Capture the cell that displays the provided text and extract its (x, y) central coordinate. 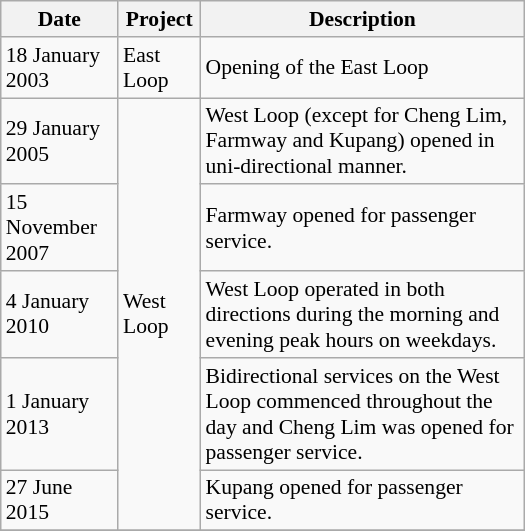
West Loop (except for Cheng Lim, Farmway and Kupang) opened in uni-directional manner. (362, 142)
West Loop (160, 314)
Bidirectional services on the West Loop commenced throughout the day and Cheng Lim was opened for passenger service. (362, 414)
15 November 2007 (60, 228)
Description (362, 19)
Kupang opened for passenger service. (362, 500)
1 January 2013 (60, 414)
Farmway opened for passenger service. (362, 228)
4 January 2010 (60, 314)
Project (160, 19)
Date (60, 19)
29 January 2005 (60, 142)
West Loop operated in both directions during the morning and evening peak hours on weekdays. (362, 314)
18 January 2003 (60, 68)
East Loop (160, 68)
27 June 2015 (60, 500)
Opening of the East Loop (362, 68)
